Determine the [x, y] coordinate at the center of the cell enclosing the given text.  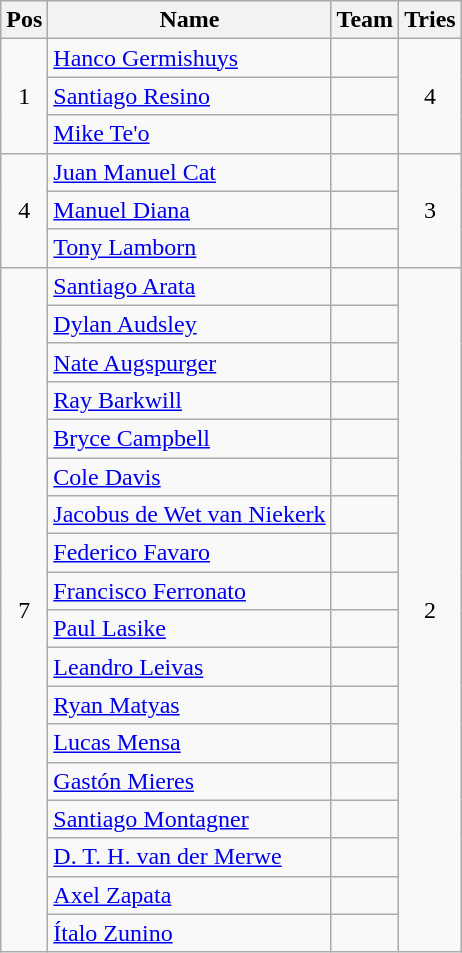
Federico Favaro [190, 553]
Name [190, 20]
2 [430, 610]
Ray Barkwill [190, 400]
Hanco Germishuys [190, 58]
Bryce Campbell [190, 438]
Santiago Resino [190, 96]
7 [24, 610]
Pos [24, 20]
1 [24, 96]
Santiago Arata [190, 286]
Cole Davis [190, 477]
Lucas Mensa [190, 743]
Dylan Audsley [190, 324]
Francisco Ferronato [190, 591]
Team [365, 20]
Gastón Mieres [190, 781]
Tony Lamborn [190, 248]
Mike Te'o [190, 134]
Juan Manuel Cat [190, 172]
Ryan Matyas [190, 705]
Manuel Diana [190, 210]
Santiago Montagner [190, 819]
Axel Zapata [190, 895]
Paul Lasike [190, 629]
Nate Augspurger [190, 362]
D. T. H. van der Merwe [190, 857]
Jacobus de Wet van Niekerk [190, 515]
Leandro Leivas [190, 667]
3 [430, 210]
Tries [430, 20]
Ítalo Zunino [190, 933]
